Detect which cell encompasses the target text, then output its [X, Y] center coordinate. 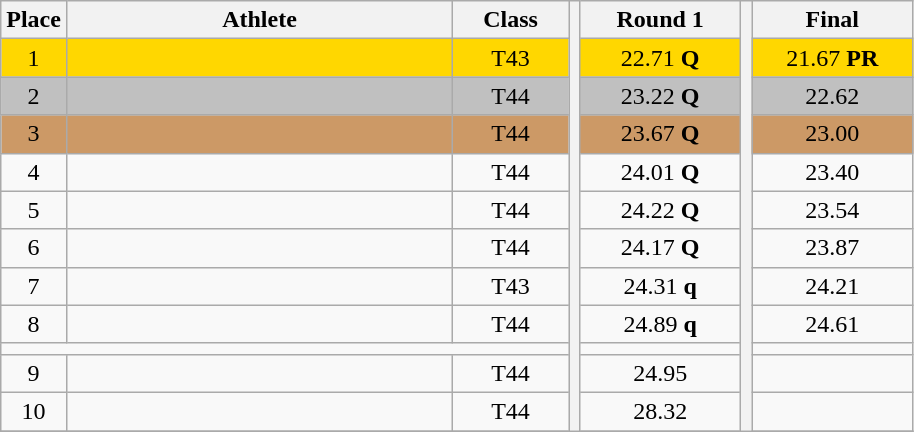
24.22 Q [660, 210]
Class [511, 20]
3 [34, 134]
21.67 PR [832, 58]
Place [34, 20]
22.62 [832, 96]
5 [34, 210]
23.67 Q [660, 134]
24.01 Q [660, 172]
24.95 [660, 373]
23.00 [832, 134]
9 [34, 373]
8 [34, 324]
24.89 q [660, 324]
24.31 q [660, 286]
24.21 [832, 286]
Final [832, 20]
23.40 [832, 172]
1 [34, 58]
6 [34, 248]
23.22 Q [660, 96]
24.61 [832, 324]
2 [34, 96]
24.17 Q [660, 248]
23.54 [832, 210]
Round 1 [660, 20]
7 [34, 286]
Athlete [259, 20]
22.71 Q [660, 58]
10 [34, 411]
23.87 [832, 248]
4 [34, 172]
28.32 [660, 411]
